Return (X, Y) of the center of cell containing provided text 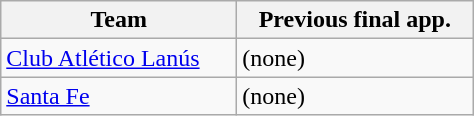
Team (119, 20)
Santa Fe (119, 96)
Previous final app. (355, 20)
Club Atlético Lanús (119, 58)
